Search for the cell housing the specified text and yield its (x, y) center coordinate. 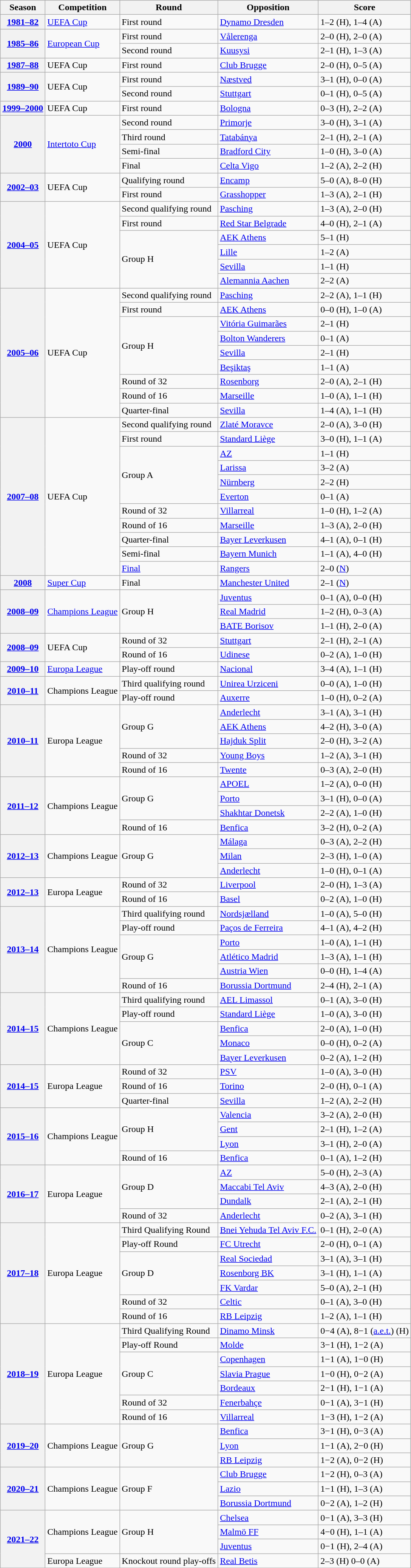
0–3 (H), 2–2 (A) (365, 108)
0–0 (H), 0–2 (A) (365, 1043)
0–0 (H), 1–0 (A) (365, 309)
0–0 (A), 1–0 (H) (365, 683)
Season (23, 8)
Valencia (268, 1115)
2009–10 (23, 669)
Bologna (268, 108)
1−1 (A), 2−0 (H) (365, 1446)
Kuusysi (268, 51)
Nacional (268, 669)
Hajduk Split (268, 741)
2–0 (A), 2–1 (H) (365, 381)
Nordsjælland (268, 914)
Dinamo Minsk (268, 1330)
Dundalk (268, 1201)
Paços de Ferreira (268, 928)
2011–12 (23, 806)
Grasshopper (268, 195)
Auxerre (268, 698)
1987–88 (23, 65)
Super Cup (82, 583)
3−1 (H), 0−3 (A) (365, 1431)
3–1 (H), 1–1 (A) (365, 1273)
Chelsea (268, 1517)
1−1 (A), 1−0 (H) (365, 1359)
0–1 (H), 0–5 (A) (365, 94)
Rosenborg (268, 381)
Third round (169, 137)
Real Sociedad (268, 1259)
AEL Limassol (268, 1000)
Real Madrid (268, 611)
3–0 (H), 1–1 (A) (365, 439)
Austria Wien (268, 971)
2–3 (H) 0–0 (A) (365, 1561)
0–2 (A), 1–2 (H) (365, 1057)
Næstved (268, 79)
Bordeaux (268, 1388)
Slavia Prague (268, 1374)
Vitória Guimarães (268, 324)
Molde (268, 1345)
BATE Borisov (268, 626)
2–0 (H), 0–5 (A) (365, 65)
2–0 (H), 3–2 (A) (365, 741)
Basel (268, 899)
1−2 (H), 0–3 (A) (365, 1474)
1−3 (H), 1−2 (A) (365, 1417)
Beşiktaş (268, 367)
APOEL (268, 784)
European Cup (82, 43)
1–2 (H), 0–3 (A) (365, 611)
2–3 (H), 1–0 (A) (365, 856)
Atlético Madrid (268, 957)
Round (169, 8)
2–2 (A) (365, 281)
0–3 (A), 2–2 (H) (365, 841)
2–0 (A), 3–0 (H) (365, 425)
4−0 (H), 1–1 (A) (365, 1532)
2018–19 (23, 1373)
1989–90 (23, 87)
4–3 (A), 2–0 (H) (365, 1187)
Lazio (268, 1489)
1–0 (H), 1–2 (A) (365, 511)
2021–22 (23, 1539)
Málaga (268, 841)
Bnei Yehuda Tel Aviv F.C. (268, 1230)
Milan (268, 856)
0–0 (H), 1–4 (A) (365, 971)
2–0 (A), 1–0 (H) (365, 1028)
Zlaté Moravce (268, 425)
1–0 (H), 0–2 (A) (365, 698)
3–2 (A), 2–0 (H) (365, 1115)
1–3 (A), 2–1 (H) (365, 195)
1–0 (A), 5–0 (H) (365, 914)
2–0 (H), 1–3 (A) (365, 885)
3−1 (H), 1−2 (A) (365, 1345)
Bradford City (268, 151)
5–0 (A), 8–0 (H) (365, 180)
1–2 (A) (365, 252)
Celta Vigo (268, 165)
3–2 (A) (365, 468)
Copenhagen (268, 1359)
2–2 (H) (365, 482)
Qualifying round (169, 180)
Score (365, 8)
3–0 (H), 3–1 (A) (365, 122)
2017–18 (23, 1273)
2016–17 (23, 1194)
Shakhtar Donetsk (268, 813)
0–1 (A), 1–2 (H) (365, 1158)
Knockout round play-offs (169, 1561)
Primorje (268, 122)
2–0 (H), 2–0 (A) (365, 36)
0–3 (A), 2–0 (H) (365, 770)
0−4 (A), 8−1 (a.e.t.) (H) (365, 1330)
1–1 (A), 4–0 (H) (365, 554)
2020–21 (23, 1489)
3–2 (H), 0–2 (A) (365, 827)
2013–14 (23, 949)
2007–08 (23, 496)
Lille (268, 252)
5–1 (H) (365, 238)
2–4 (H), 2–1 (A) (365, 985)
0–1 (H), 2–0 (A) (365, 1230)
2008 (23, 583)
2019–20 (23, 1446)
5–0 (H), 2–3 (A) (365, 1172)
Malmö FF (268, 1532)
2–1 (H), 1–2 (A) (365, 1129)
Gent (268, 1129)
1–2 (H), 1–4 (A) (365, 22)
4–1 (A), 0–1 (H) (365, 540)
2–0 (N) (365, 568)
Young Boys (268, 755)
Twente (268, 770)
Liverpool (268, 885)
Dynamo Dresden (268, 22)
FK Vardar (268, 1287)
Maccabi Tel Aviv (268, 1187)
1–1 (A) (365, 367)
Encamp (268, 180)
1–0 (H), 3–0 (A) (365, 151)
Fenerbahçe (268, 1403)
Bayern Munich (268, 554)
0–2 (A), 3–1 (H) (365, 1215)
2005–06 (23, 353)
Celtic (268, 1302)
1–0 (H), 0–1 (A) (365, 870)
Rangers (268, 568)
0−2 (A), 1–2 (H) (365, 1503)
2–1 (H), 1–3 (A) (365, 51)
Manchester United (268, 583)
Intertoto Cup (82, 144)
5–0 (A), 2–1 (H) (365, 1287)
0−1 (A), 3−1 (H) (365, 1403)
Group A (169, 475)
Nürnberg (268, 482)
0−1 (H), 2–4 (A) (365, 1546)
Vålerenga (268, 36)
Group F (169, 1489)
Opposition (268, 8)
4–1 (A), 4–2 (H) (365, 928)
1−1 (H), 1–3 (A) (365, 1489)
3–1 (H), 2–0 (A) (365, 1144)
FC Utrecht (268, 1244)
1985–86 (23, 43)
4–2 (H), 3–0 (A) (365, 727)
Red Star Belgrade (268, 223)
Bolton Wanderers (268, 338)
1−0 (H), 0−2 (A) (365, 1374)
2004–05 (23, 245)
Tatabánya (268, 137)
1999–2000 (23, 108)
2015–16 (23, 1137)
0–1 (A), 0–0 (H) (365, 597)
Competition (82, 8)
2–1 (A), 2–1 (H) (365, 1201)
PSV (268, 1072)
0−1 (A), 3–3 (H) (365, 1517)
1–2 (A), 0–0 (H) (365, 784)
Unirea Urziceni (268, 683)
2–2 (A), 1–1 (H) (365, 295)
Rosenborg BK (268, 1273)
1–2 (A), 1–1 (H) (365, 1316)
Real Betis (268, 1561)
2−1 (H), 1−1 (A) (365, 1388)
2–1 (N) (365, 583)
Torino (268, 1086)
1981–82 (23, 22)
2000 (23, 144)
Alemannia Aachen (268, 281)
2002–03 (23, 187)
Larissa (268, 468)
Udinese (268, 655)
1−2 (A), 0−2 (H) (365, 1460)
Monaco (268, 1043)
2–2 (A), 1–0 (H) (365, 813)
1–1 (H), 2–0 (A) (365, 626)
1–2 (A), 3–1 (H) (365, 755)
3–4 (A), 1–1 (H) (365, 669)
1–4 (A), 1–1 (H) (365, 410)
4–0 (H), 2–1 (A) (365, 223)
1–3 (A), 1–1 (H) (365, 957)
Everton (268, 496)
